Detect which cell encompasses the target text, then output its [x, y] center coordinate. 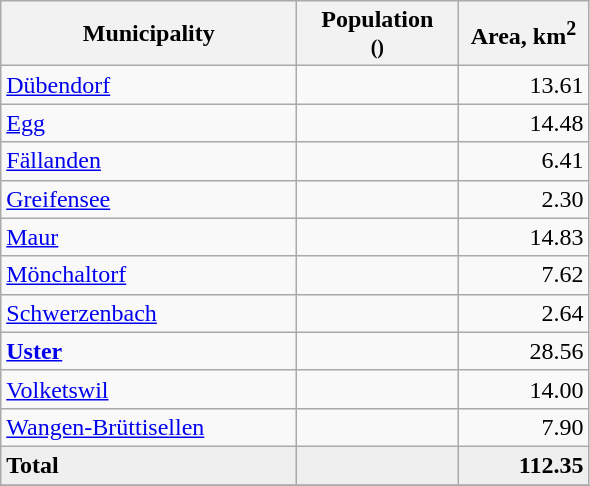
2.30 [524, 199]
112.35 [524, 465]
Uster [149, 351]
14.00 [524, 389]
Total [149, 465]
Fällanden [149, 161]
28.56 [524, 351]
Schwerzenbach [149, 313]
Volketswil [149, 389]
13.61 [524, 85]
Mönchaltorf [149, 275]
6.41 [524, 161]
Area, km2 [524, 34]
14.83 [524, 237]
14.48 [524, 123]
Egg [149, 123]
Dübendorf [149, 85]
Greifensee [149, 199]
Wangen-Brüttisellen [149, 427]
Population() [378, 34]
2.64 [524, 313]
Maur [149, 237]
7.90 [524, 427]
7.62 [524, 275]
Municipality [149, 34]
